Return [X, Y] of the center of cell containing provided text 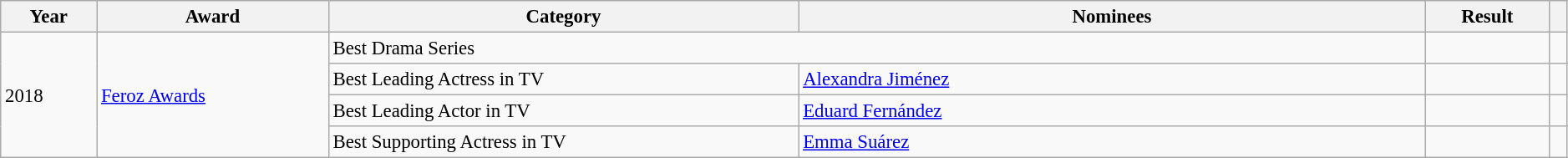
Alexandra Jiménez [1112, 79]
Year [48, 17]
Category [563, 17]
Award [213, 17]
Best Supporting Actress in TV [563, 142]
Best Leading Actor in TV [563, 111]
Nominees [1112, 17]
Eduard Fernández [1112, 111]
2018 [48, 95]
Emma Suárez [1112, 142]
Best Leading Actress in TV [563, 79]
Best Drama Series [877, 48]
Result [1487, 17]
Feroz Awards [213, 95]
